Determine the (x, y) coordinate at the center of the cell enclosing the given text.  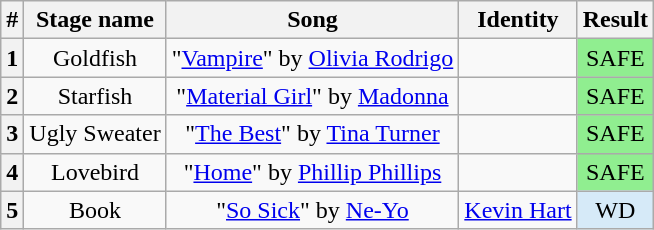
Starfish (95, 96)
5 (12, 210)
"So Sick" by Ne-Yo (312, 210)
Kevin Hart (518, 210)
4 (12, 172)
3 (12, 134)
Result (615, 20)
Identity (518, 20)
WD (615, 210)
"The Best" by Tina Turner (312, 134)
Song (312, 20)
1 (12, 58)
"Material Girl" by Madonna (312, 96)
Stage name (95, 20)
Lovebird (95, 172)
"Home" by Phillip Phillips (312, 172)
2 (12, 96)
Ugly Sweater (95, 134)
"Vampire" by Olivia Rodrigo (312, 58)
# (12, 20)
Goldfish (95, 58)
Book (95, 210)
